Locate the cell with the specified text and output its (X, Y) center coordinate. 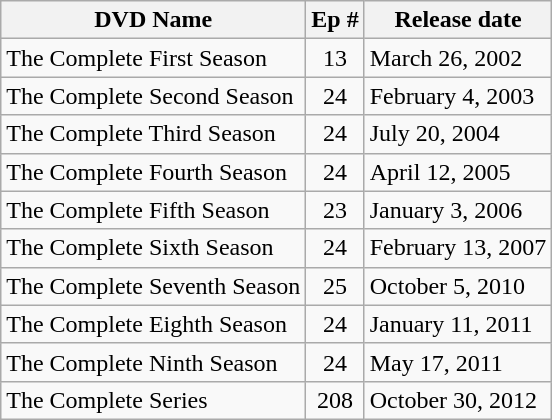
January 11, 2011 (458, 324)
July 20, 2004 (458, 134)
208 (335, 400)
The Complete Series (154, 400)
25 (335, 286)
October 5, 2010 (458, 286)
The Complete Seventh Season (154, 286)
October 30, 2012 (458, 400)
13 (335, 58)
The Complete Third Season (154, 134)
March 26, 2002 (458, 58)
The Complete Fourth Season (154, 172)
The Complete Fifth Season (154, 210)
January 3, 2006 (458, 210)
The Complete Eighth Season (154, 324)
The Complete First Season (154, 58)
February 4, 2003 (458, 96)
April 12, 2005 (458, 172)
23 (335, 210)
The Complete Sixth Season (154, 248)
May 17, 2011 (458, 362)
Ep # (335, 20)
The Complete Second Season (154, 96)
The Complete Ninth Season (154, 362)
DVD Name (154, 20)
Release date (458, 20)
February 13, 2007 (458, 248)
